Output the (x, y) coordinate of the center of the cell containing the given text.  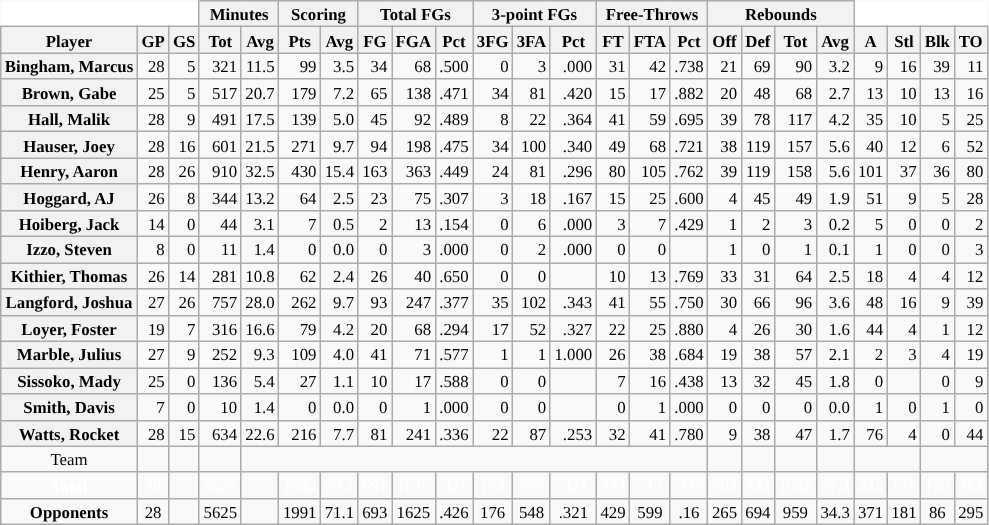
22.6 (260, 433)
Hall, Malik (70, 119)
.364 (573, 119)
Izzo, Steven (70, 250)
157 (796, 145)
34.3 (835, 512)
100 (532, 145)
Opponents (70, 512)
.588 (454, 381)
21 (724, 66)
316 (220, 328)
444 (870, 486)
10.8 (260, 276)
93 (374, 302)
.294 (454, 328)
A (870, 40)
109 (300, 355)
32.5 (260, 171)
.882 (689, 93)
.438 (689, 381)
Def (758, 40)
555 (532, 486)
69 (758, 66)
62 (300, 276)
92 (414, 119)
.650 (454, 276)
.880 (689, 328)
3FG (493, 40)
1048 (796, 486)
Total (70, 486)
GP (153, 40)
117 (796, 119)
36 (938, 171)
Marble, Julius (70, 355)
Hauser, Joey (70, 145)
371 (870, 512)
FG (374, 40)
Stl (904, 40)
744 (758, 486)
.16 (689, 512)
344 (220, 197)
.167 (573, 197)
15.4 (340, 171)
599 (650, 512)
Minutes (238, 14)
2.4 (340, 276)
959 (796, 512)
17.5 (260, 119)
1944 (300, 486)
94 (374, 145)
.727 (689, 486)
3-point FGs (535, 14)
.253 (573, 433)
241 (414, 433)
5.0 (340, 119)
.577 (454, 355)
69.4 (340, 486)
1.7 (835, 433)
3FA (532, 40)
102 (532, 302)
3.5 (340, 66)
FTA (650, 40)
23 (374, 197)
75 (414, 197)
247 (414, 302)
Watts, Rocket (70, 433)
Henry, Aaron (70, 171)
66 (758, 302)
132 (938, 486)
5.4 (260, 381)
FT (612, 40)
304 (724, 486)
1625 (414, 512)
Blk (938, 40)
37 (904, 171)
252 (220, 355)
9.3 (260, 355)
.738 (689, 66)
Kithier, Thomas (70, 276)
321 (220, 66)
.684 (689, 355)
.500 (454, 66)
139 (300, 119)
42 (650, 66)
Total FGs (416, 14)
.600 (689, 197)
Player (70, 40)
136 (220, 381)
429 (612, 512)
.721 (689, 145)
.489 (454, 119)
.336 (454, 433)
.327 (573, 328)
0.2 (835, 224)
Langford, Joshua (70, 302)
96 (796, 302)
.420 (573, 93)
90 (796, 66)
.449 (454, 171)
13.2 (260, 197)
517 (220, 93)
179 (300, 93)
0.5 (340, 224)
37.4 (835, 486)
181 (904, 512)
87 (532, 433)
694 (758, 512)
491 (220, 119)
105 (650, 171)
11.5 (260, 66)
198 (414, 145)
295 (970, 512)
Smith, Davis (70, 407)
.429 (689, 224)
.471 (454, 93)
1991 (300, 512)
Scoring (318, 14)
28.0 (260, 302)
364 (970, 486)
1.8 (835, 381)
21.5 (260, 145)
271 (300, 145)
Loyer, Foster (70, 328)
78 (758, 119)
1.1 (340, 381)
372 (612, 486)
3.2 (835, 66)
634 (220, 433)
281 (220, 276)
57 (796, 355)
.750 (689, 302)
.377 (454, 302)
163 (374, 171)
176 (493, 512)
1.6 (835, 328)
548 (532, 512)
FGA (414, 40)
2.7 (835, 93)
Off (724, 40)
138 (414, 93)
65 (374, 93)
71 (414, 355)
76 (870, 433)
.475 (454, 145)
2.1 (835, 355)
Hoiberg, Jack (70, 224)
79 (300, 328)
Brown, Gabe (70, 93)
7.7 (340, 433)
1635 (414, 486)
Sissoko, Mady (70, 381)
86 (938, 512)
47 (796, 433)
51 (870, 197)
3.1 (260, 224)
33 (724, 276)
512 (650, 486)
910 (220, 171)
.769 (689, 276)
101 (870, 171)
Pts (300, 40)
TO (970, 40)
24 (493, 171)
.340 (573, 145)
430 (300, 171)
158 (796, 171)
4.0 (340, 355)
.343 (573, 302)
.296 (573, 171)
265 (724, 512)
216 (300, 433)
.154 (454, 224)
55 (650, 302)
697 (374, 486)
.307 (454, 197)
Free-Throws (652, 14)
Rebounds (781, 14)
3.6 (835, 302)
Bingham, Marcus (70, 66)
20.7 (260, 93)
71.1 (340, 512)
757 (220, 302)
601 (220, 145)
262 (300, 302)
363 (414, 171)
1.9 (835, 197)
1.000 (573, 355)
99 (300, 66)
693 (374, 512)
.695 (689, 119)
Team (70, 459)
Hoggard, AJ (70, 197)
125 (904, 486)
7.2 (340, 93)
.780 (689, 433)
GS (184, 40)
16.6 (260, 328)
178 (493, 486)
0.1 (835, 250)
.762 (689, 171)
59 (650, 119)
